Determine the (x, y) coordinate at the center of the cell enclosing the given text.  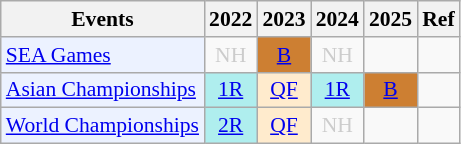
Events (102, 19)
2023 (284, 19)
2024 (338, 19)
World Championships (102, 126)
2R (230, 126)
2025 (390, 19)
2022 (230, 19)
Asian Championships (102, 90)
SEA Games (102, 55)
Ref (438, 19)
